Output the [X, Y] coordinate of the center of the cell containing the given text.  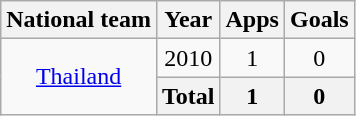
Thailand [79, 77]
Apps [252, 20]
2010 [188, 58]
Goals [319, 20]
Total [188, 96]
National team [79, 20]
Year [188, 20]
